Output the (X, Y) coordinate of the center of the cell containing the given text.  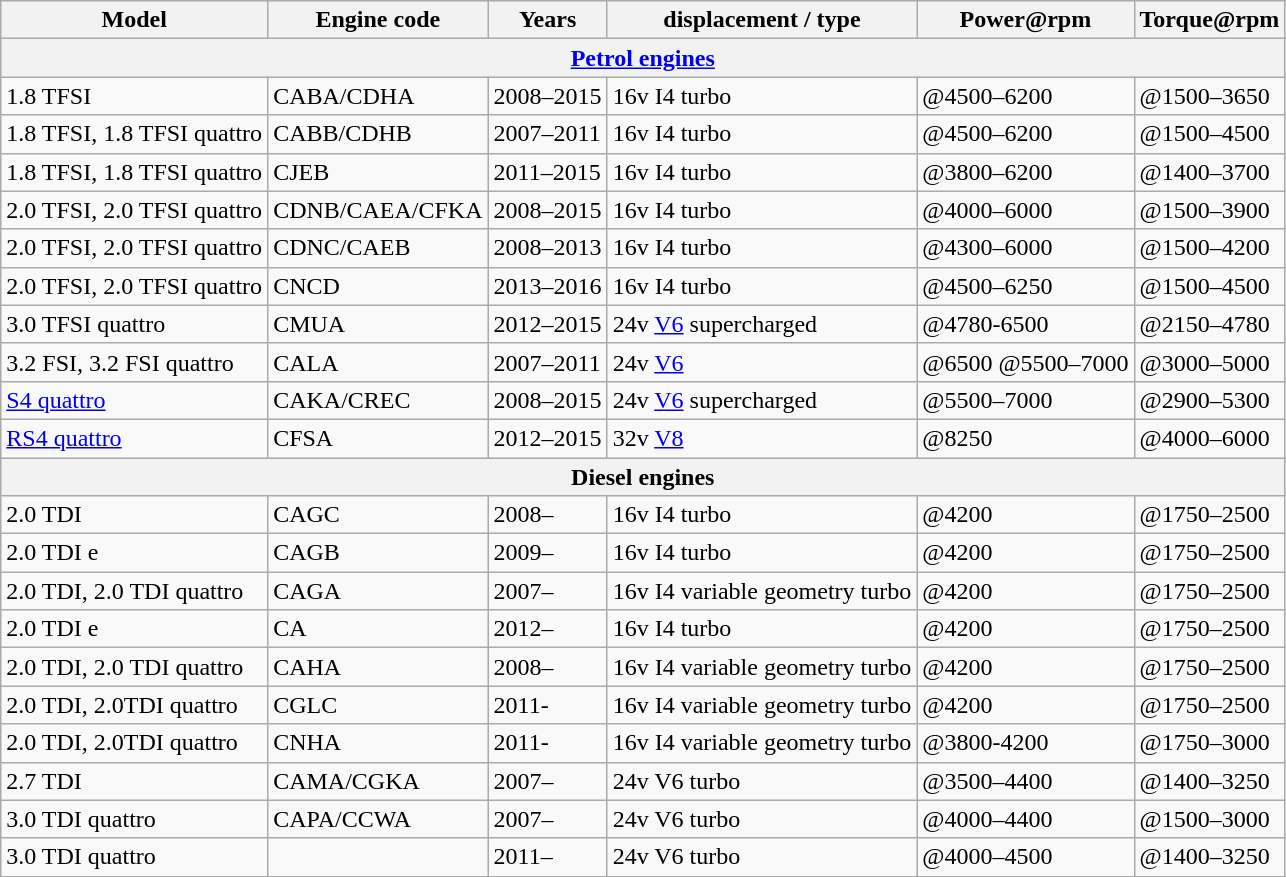
@4000–4400 (1026, 819)
2008–2013 (548, 248)
Years (548, 20)
2009– (548, 553)
Diesel engines (643, 477)
CNCD (378, 286)
CFSA (378, 438)
2.7 TDI (134, 781)
2.0 TDI (134, 515)
@8250 (1026, 438)
@4780-6500 (1026, 324)
@1500–3000 (1210, 819)
@4500–6250 (1026, 286)
24v V6 (762, 362)
@1400–3700 (1210, 172)
CA (378, 629)
3.2 FSI, 3.2 FSI quattro (134, 362)
@1500–4200 (1210, 248)
Model (134, 20)
2011– (548, 857)
CAGB (378, 553)
displacement / type (762, 20)
@3800-4200 (1026, 743)
@3000–5000 (1210, 362)
CGLC (378, 705)
3.0 TFSI quattro (134, 324)
CDNB/CAEA/CFKA (378, 210)
CAKA/CREC (378, 400)
2013–2016 (548, 286)
@2900–5300 (1210, 400)
CABA/CDHA (378, 96)
Torque@rpm (1210, 20)
@3500–4400 (1026, 781)
CMUA (378, 324)
CAGA (378, 591)
2012– (548, 629)
CNHA (378, 743)
32v V8 (762, 438)
CDNC/CAEB (378, 248)
CAGC (378, 515)
@3800–6200 (1026, 172)
RS4 quattro (134, 438)
CAPA/CCWA (378, 819)
@2150–4780 (1210, 324)
1.8 TFSI (134, 96)
@1500–3900 (1210, 210)
CALA (378, 362)
CAMA/CGKA (378, 781)
Petrol engines (643, 58)
@4300–6000 (1026, 248)
CAHA (378, 667)
@5500–7000 (1026, 400)
CJEB (378, 172)
@6500 @5500–7000 (1026, 362)
Engine code (378, 20)
@4000–4500 (1026, 857)
S4 quattro (134, 400)
2011–2015 (548, 172)
@1750–3000 (1210, 743)
Power@rpm (1026, 20)
@1500–3650 (1210, 96)
CABB/CDHB (378, 134)
